Pinpoint the cell where the given text exists, returning its [X, Y] midpoint coordinate. 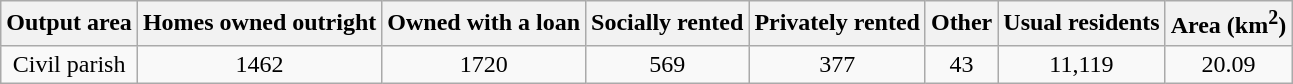
Area (km2) [1228, 24]
Output area [70, 24]
11,119 [1082, 64]
Privately rented [838, 24]
Owned with a loan [484, 24]
1462 [259, 64]
Other [961, 24]
Civil parish [70, 64]
Homes owned outright [259, 24]
1720 [484, 64]
Socially rented [668, 24]
377 [838, 64]
20.09 [1228, 64]
Usual residents [1082, 24]
43 [961, 64]
569 [668, 64]
